Determine the [x, y] coordinate at the center of the cell enclosing the given text.  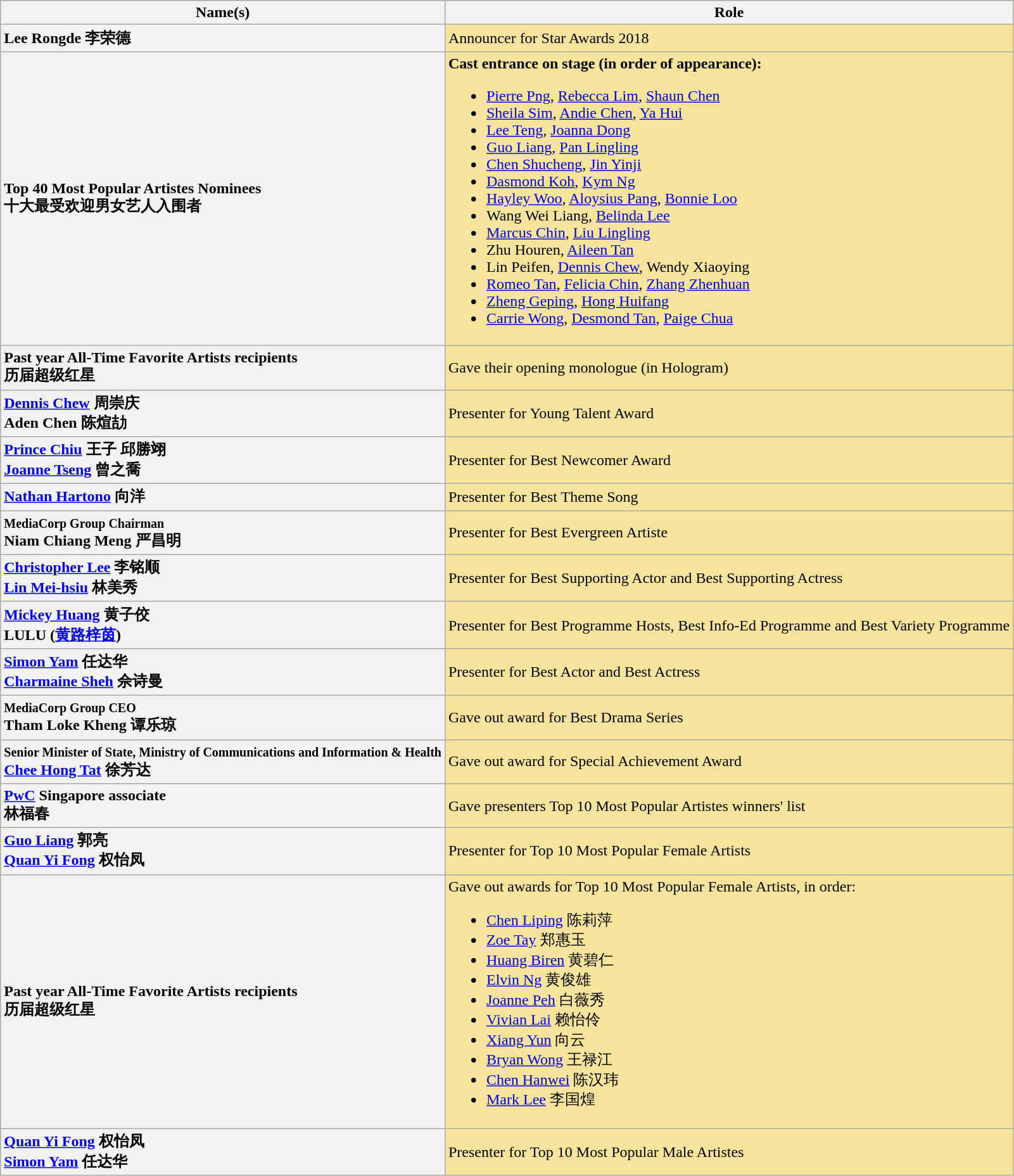
Prince Chiu 王子 邱勝翊 Joanne Tseng 曾之喬 [223, 460]
Presenter for Top 10 Most Popular Female Artists [728, 851]
Name(s) [223, 13]
Announcer for Star Awards 2018 [728, 38]
Presenter for Top 10 Most Popular Male Artistes [728, 1152]
Top 40 Most Popular Artistes Nominees十大最受欢迎男女艺人入围者 [223, 198]
Presenter for Best Evergreen Artiste [728, 533]
Presenter for Best Newcomer Award [728, 460]
Senior Minister of State, Ministry of Communications and Information & HealthChee Hong Tat 徐芳达 [223, 762]
PwC Singapore associate林福春 [223, 806]
MediaCorp Group ChairmanNiam Chiang Meng 严昌明 [223, 533]
Gave presenters Top 10 Most Popular Artistes winners' list [728, 806]
Role [728, 13]
Gave out award for Best Drama Series [728, 717]
Presenter for Best Programme Hosts, Best Info-Ed Programme and Best Variety Programme [728, 625]
Lee Rongde 李荣德 [223, 38]
Gave out award for Special Achievement Award [728, 762]
Dennis Chew 周崇庆Aden Chen 陈煊劼 [223, 413]
Presenter for Best Actor and Best Actress [728, 672]
Presenter for Best Supporting Actor and Best Supporting Actress [728, 578]
Presenter for Young Talent Award [728, 413]
Gave their opening monologue (in Hologram) [728, 367]
Mickey Huang 黄子佼LULU (黄路梓茵) [223, 625]
MediaCorp Group CEOTham Loke Kheng 谭乐琼 [223, 717]
Simon Yam 任达华Charmaine Sheh 佘诗曼 [223, 672]
Quan Yi Fong 权怡凤Simon Yam 任达华 [223, 1152]
Nathan Hartono 向洋 [223, 497]
Guo Liang 郭亮Quan Yi Fong 权怡凤 [223, 851]
Presenter for Best Theme Song [728, 497]
Christopher Lee 李铭顺 Lin Mei-hsiu 林美秀 [223, 578]
